Provide the [X, Y] coordinate of the cell's center where the given text is located.  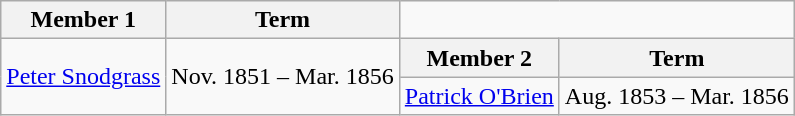
Patrick O'Brien [479, 96]
Member 1 [84, 20]
Member 2 [479, 58]
Aug. 1853 – Mar. 1856 [676, 96]
Peter Snodgrass [84, 77]
Nov. 1851 – Mar. 1856 [283, 77]
